Identify which cell holds the provided text, then report its (x, y) central coordinate. 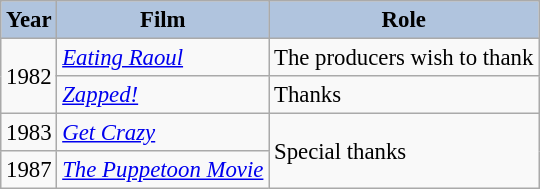
1982 (29, 76)
The Puppetoon Movie (163, 170)
Thanks (404, 95)
The producers wish to thank (404, 58)
Special thanks (404, 152)
Get Crazy (163, 133)
1983 (29, 133)
Year (29, 20)
Eating Raoul (163, 58)
Film (163, 20)
1987 (29, 170)
Zapped! (163, 95)
Role (404, 20)
